Determine the [x, y] coordinate at the center of the cell enclosing the given text.  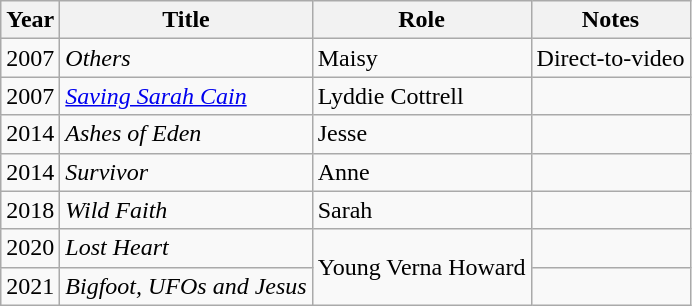
Lyddie Cottrell [422, 96]
Direct-to-video [610, 58]
Saving Sarah Cain [186, 96]
Survivor [186, 172]
Notes [610, 20]
2021 [30, 286]
Wild Faith [186, 210]
Maisy [422, 58]
Role [422, 20]
2018 [30, 210]
Lost Heart [186, 248]
Others [186, 58]
Sarah [422, 210]
Jesse [422, 134]
Year [30, 20]
Anne [422, 172]
Ashes of Eden [186, 134]
Bigfoot, UFOs and Jesus [186, 286]
Title [186, 20]
Young Verna Howard [422, 267]
2020 [30, 248]
